Pinpoint the cell where the given text exists, returning its [x, y] midpoint coordinate. 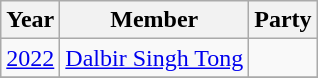
Member [154, 20]
2022 [30, 58]
Party [283, 20]
Dalbir Singh Tong [154, 58]
Year [30, 20]
